For the text-containing cell, return its midpoint in [X, Y] coordinate format. 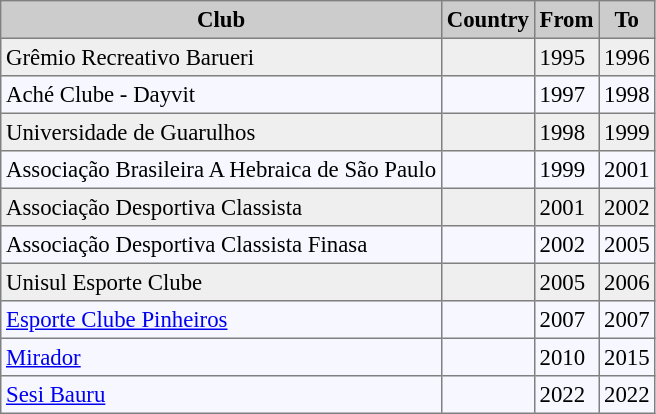
Associação Desportiva Classista Finasa [222, 245]
Aché Clube - Dayvit [222, 95]
2015 [627, 357]
Unisul Esporte Clube [222, 282]
Grêmio Recreativo Barueri [222, 57]
Esporte Clube Pinheiros [222, 320]
Mirador [222, 357]
2006 [627, 282]
Club [222, 20]
1997 [566, 95]
Associação Desportiva Classista [222, 207]
1995 [566, 57]
Associação Brasileira A Hebraica de São Paulo [222, 170]
From [566, 20]
Country [488, 20]
2010 [566, 357]
To [627, 20]
Universidade de Guarulhos [222, 132]
1996 [627, 57]
Sesi Bauru [222, 395]
